Pinpoint the cell where the given text exists, returning its [x, y] midpoint coordinate. 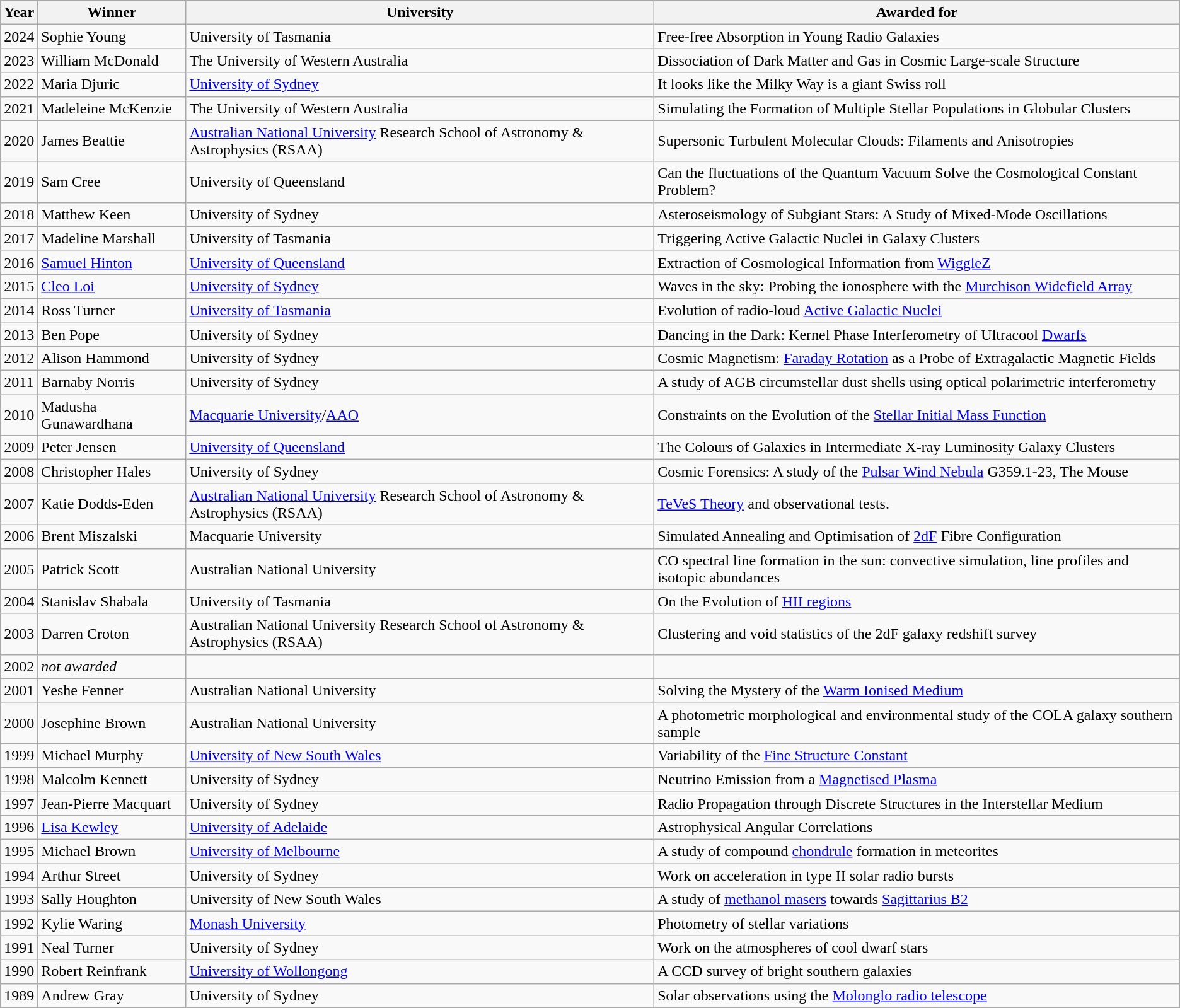
2014 [19, 310]
It looks like the Milky Way is a giant Swiss roll [917, 84]
Patrick Scott [112, 569]
2024 [19, 37]
2001 [19, 690]
Dancing in the Dark: Kernel Phase Interferometry of Ultracool Dwarfs [917, 335]
Michael Murphy [112, 755]
A CCD survey of bright southern galaxies [917, 971]
2011 [19, 383]
1995 [19, 852]
1990 [19, 971]
University of Adelaide [420, 828]
Solving the Mystery of the Warm Ionised Medium [917, 690]
The Colours of Galaxies in Intermediate X-ray Luminosity Galaxy Clusters [917, 448]
TeVeS Theory and observational tests. [917, 504]
2020 [19, 141]
2002 [19, 666]
A photometric morphological and environmental study of the COLA galaxy southern sample [917, 722]
Macquarie University/AAO [420, 415]
Stanislav Shabala [112, 601]
Katie Dodds-Eden [112, 504]
2017 [19, 238]
2018 [19, 214]
Photometry of stellar variations [917, 924]
Work on the atmospheres of cool dwarf stars [917, 947]
Radio Propagation through Discrete Structures in the Interstellar Medium [917, 804]
Arthur Street [112, 876]
2008 [19, 472]
Year [19, 13]
2007 [19, 504]
Sally Houghton [112, 900]
Neal Turner [112, 947]
Macquarie University [420, 536]
William McDonald [112, 61]
Alison Hammond [112, 359]
2006 [19, 536]
2005 [19, 569]
Brent Miszalski [112, 536]
Free-free Absorption in Young Radio Galaxies [917, 37]
Cleo Loi [112, 286]
Sam Cree [112, 182]
Dissociation of Dark Matter and Gas in Cosmic Large-scale Structure [917, 61]
Constraints on the Evolution of the Stellar Initial Mass Function [917, 415]
Waves in the sky: Probing the ionosphere with the Murchison Widefield Array [917, 286]
Madusha Gunawardhana [112, 415]
CO spectral line formation in the sun: convective simulation, line profiles and isotopic abundances [917, 569]
1992 [19, 924]
1996 [19, 828]
University of Melbourne [420, 852]
Andrew Gray [112, 995]
2023 [19, 61]
not awarded [112, 666]
Malcolm Kennett [112, 779]
Variability of the Fine Structure Constant [917, 755]
1998 [19, 779]
Asteroseismology of Subgiant Stars: A Study of Mixed-Mode Oscillations [917, 214]
Clustering and void statistics of the 2dF galaxy redshift survey [917, 634]
1989 [19, 995]
Simulating the Formation of Multiple Stellar Populations in Globular Clusters [917, 108]
2013 [19, 335]
A study of methanol masers towards Sagittarius B2 [917, 900]
1993 [19, 900]
Michael Brown [112, 852]
Matthew Keen [112, 214]
Lisa Kewley [112, 828]
Kylie Waring [112, 924]
1991 [19, 947]
Neutrino Emission from a Magnetised Plasma [917, 779]
Cosmic Forensics: A study of the Pulsar Wind Nebula G359.1-23, The Mouse [917, 472]
A study of compound chondrule formation in meteorites [917, 852]
University of Wollongong [420, 971]
Monash University [420, 924]
2022 [19, 84]
Extraction of Cosmological Information from WiggleZ [917, 262]
Madeleine McKenzie [112, 108]
Evolution of radio-loud Active Galactic Nuclei [917, 310]
Sophie Young [112, 37]
Yeshe Fenner [112, 690]
University [420, 13]
2021 [19, 108]
Ben Pope [112, 335]
Cosmic Magnetism: Faraday Rotation as a Probe of Extragalactic Magnetic Fields [917, 359]
1997 [19, 804]
Robert Reinfrank [112, 971]
2015 [19, 286]
Josephine Brown [112, 722]
On the Evolution of HII regions [917, 601]
1999 [19, 755]
2012 [19, 359]
Winner [112, 13]
Christopher Hales [112, 472]
James Beattie [112, 141]
2004 [19, 601]
Triggering Active Galactic Nuclei in Galaxy Clusters [917, 238]
Supersonic Turbulent Molecular Clouds: Filaments and Anisotropies [917, 141]
Can the fluctuations of the Quantum Vacuum Solve the Cosmological Constant Problem? [917, 182]
Ross Turner [112, 310]
1994 [19, 876]
Barnaby Norris [112, 383]
Maria Djuric [112, 84]
Madeline Marshall [112, 238]
2019 [19, 182]
A study of AGB circumstellar dust shells using optical polarimetric interferometry [917, 383]
Simulated Annealing and Optimisation of 2dF Fibre Configuration [917, 536]
Work on acceleration in type II solar radio bursts [917, 876]
Samuel Hinton [112, 262]
Peter Jensen [112, 448]
2010 [19, 415]
Jean-Pierre Macquart [112, 804]
2003 [19, 634]
2000 [19, 722]
Darren Croton [112, 634]
Solar observations using the Molonglo radio telescope [917, 995]
Awarded for [917, 13]
2016 [19, 262]
2009 [19, 448]
Astrophysical Angular Correlations [917, 828]
